Detect which cell encompasses the target text, then output its (X, Y) center coordinate. 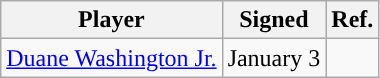
Signed (274, 20)
January 3 (274, 58)
Player (112, 20)
Duane Washington Jr. (112, 58)
Ref. (352, 20)
